Return (X, Y) of the center of cell containing provided text 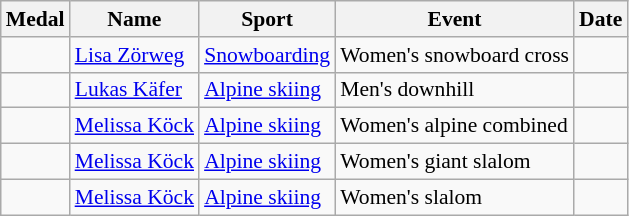
Name (134, 19)
Women's snowboard cross (454, 55)
Lisa Zörweg (134, 55)
Women's slalom (454, 197)
Event (454, 19)
Date (600, 19)
Snowboarding (267, 55)
Women's giant slalom (454, 162)
Women's alpine combined (454, 126)
Lukas Käfer (134, 90)
Medal (36, 19)
Men's downhill (454, 90)
Sport (267, 19)
